Find where the given text appears and provide that cell's center as [X, Y] coordinate. 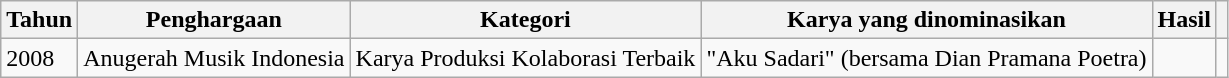
Hasil [1184, 20]
2008 [40, 58]
Penghargaan [214, 20]
Tahun [40, 20]
Anugerah Musik Indonesia [214, 58]
"Aku Sadari" (bersama Dian Pramana Poetra) [926, 58]
Kategori [526, 20]
Karya Produksi Kolaborasi Terbaik [526, 58]
Karya yang dinominasikan [926, 20]
